Pinpoint the cell where the given text exists, returning its (x, y) midpoint coordinate. 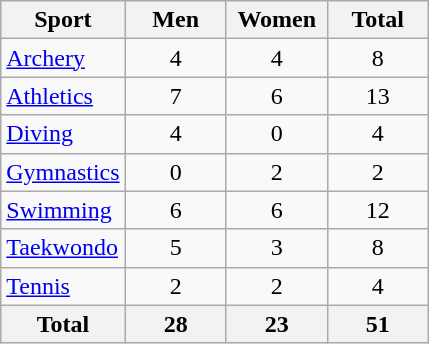
Men (176, 20)
51 (378, 324)
Swimming (63, 210)
5 (176, 248)
Gymnastics (63, 172)
28 (176, 324)
Sport (63, 20)
12 (378, 210)
Athletics (63, 96)
3 (276, 248)
23 (276, 324)
Taekwondo (63, 248)
Women (276, 20)
Diving (63, 134)
Tennis (63, 286)
7 (176, 96)
Archery (63, 58)
13 (378, 96)
